Return the (x, y) coordinate for the center point of the cell that contains the specified text.  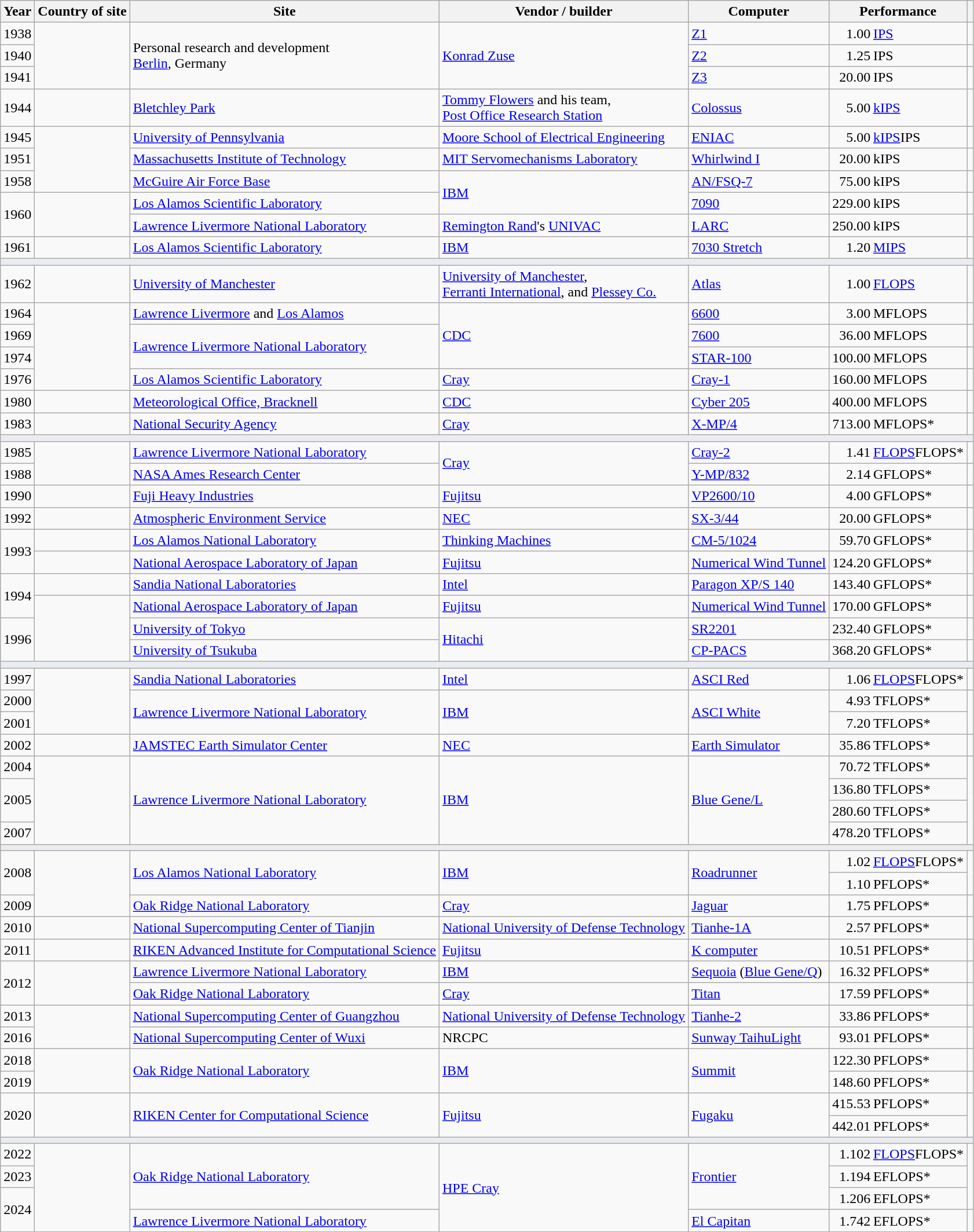
415.53 (850, 1104)
70.72 (850, 767)
National Supercomputing Center of Wuxi (284, 1038)
Z2 (759, 56)
10.51 (850, 950)
CP-PACS (759, 651)
SX-3/44 (759, 518)
RIKEN Center for Computational Science (284, 1115)
ASCI White (759, 712)
ENIAC (759, 137)
143.40 (850, 584)
160.00 (850, 380)
7.20 (850, 723)
X-MP/4 (759, 424)
RIKEN Advanced Institute for Computational Science (284, 950)
Earth Simulator (759, 745)
McGuire Air Force Base (284, 181)
1.75 (850, 905)
7030 Stretch (759, 247)
NASA Ames Research Center (284, 474)
2002 (17, 745)
1945 (17, 137)
Blue Gene/L (759, 800)
1990 (17, 496)
MIT Servomechanisms Laboratory (563, 159)
Computer (759, 12)
36.00 (850, 336)
2018 (17, 1060)
Titan (759, 994)
Whirlwind I (759, 159)
2013 (17, 1016)
2016 (17, 1038)
Y-MP/832 (759, 474)
1940 (17, 56)
1983 (17, 424)
1996 (17, 639)
1944 (17, 108)
1980 (17, 402)
1.25 (850, 56)
El Capitan (759, 1220)
Z3 (759, 78)
1961 (17, 247)
Frontier (759, 1176)
University of Tsukuba (284, 651)
SR2201 (759, 628)
478.20 (850, 833)
713.00 (850, 424)
1974 (17, 358)
2010 (17, 927)
Meteorological Office, Bracknell (284, 402)
2004 (17, 767)
National Security Agency (284, 424)
1941 (17, 78)
7600 (759, 336)
STAR-100 (759, 358)
2.14 (850, 474)
Sequoia (Blue Gene/Q) (759, 972)
1.194 (850, 1176)
NRCPC (563, 1038)
CM-5/1024 (759, 540)
Tianhe-2 (759, 1016)
280.60 (850, 811)
4.00 (850, 496)
1938 (17, 34)
229.00 (850, 203)
National Supercomputing Center of Tianjin (284, 927)
Z1 (759, 34)
Konrad Zuse (563, 56)
1.20 (850, 247)
Tommy Flowers and his team,Post Office Research Station (563, 108)
2007 (17, 833)
122.30 (850, 1060)
1962 (17, 284)
K computer (759, 950)
Site (284, 12)
MFLOPS* (918, 424)
1993 (17, 551)
Lawrence Livermore and Los Alamos (284, 314)
2009 (17, 905)
Tianhe-1A (759, 927)
1988 (17, 474)
2011 (17, 950)
2020 (17, 1115)
33.86 (850, 1016)
JAMSTEC Earth Simulator Center (284, 745)
Thinking Machines (563, 540)
University of Tokyo (284, 628)
35.86 (850, 745)
1994 (17, 595)
AN/FSQ-7 (759, 181)
Cray-2 (759, 452)
Fugaku (759, 1115)
442.01 (850, 1126)
2.57 (850, 927)
1969 (17, 336)
2023 (17, 1176)
368.20 (850, 651)
Performance (898, 12)
Cyber 205 (759, 402)
148.60 (850, 1082)
6600 (759, 314)
1997 (17, 679)
1992 (17, 518)
59.70 (850, 540)
2000 (17, 701)
1.06 (850, 679)
University of Pennsylvania (284, 137)
16.32 (850, 972)
Country of site (82, 12)
Year (17, 12)
1958 (17, 181)
Summit (759, 1071)
National Supercomputing Center of Guangzhou (284, 1016)
Bletchley Park (284, 108)
136.80 (850, 789)
2012 (17, 983)
2005 (17, 800)
MIPS (918, 247)
1.10 (850, 883)
100.00 (850, 358)
FLOPS (918, 284)
1985 (17, 452)
1964 (17, 314)
ASCI Red (759, 679)
400.00 (850, 402)
2024 (17, 1209)
VP2600/10 (759, 496)
1.206 (850, 1198)
Atlas (759, 284)
kIPSIPS (918, 137)
1.02 (850, 861)
1.102 (850, 1154)
University of Manchester,Ferranti International, and Plessey Co. (563, 284)
Atmospheric Environment Service (284, 518)
Paragon XP/S 140 (759, 584)
232.40 (850, 628)
Jaguar (759, 905)
124.20 (850, 562)
170.00 (850, 606)
Remington Rand's UNIVAC (563, 225)
17.59 (850, 994)
2019 (17, 1082)
2008 (17, 872)
Sunway TaihuLight (759, 1038)
2001 (17, 723)
1976 (17, 380)
Hitachi (563, 639)
250.00 (850, 225)
3.00 (850, 314)
4.93 (850, 701)
Vendor / builder (563, 12)
Colossus (759, 108)
HPE Cray (563, 1187)
1951 (17, 159)
Fuji Heavy Industries (284, 496)
93.01 (850, 1038)
2022 (17, 1154)
Personal research and developmentBerlin, Germany (284, 56)
LARC (759, 225)
75.00 (850, 181)
Massachusetts Institute of Technology (284, 159)
7090 (759, 203)
Cray-1 (759, 380)
Roadrunner (759, 872)
1960 (17, 214)
Moore School of Electrical Engineering (563, 137)
1.41 (850, 452)
1.742 (850, 1220)
University of Manchester (284, 284)
